Provide the [X, Y] coordinate of the cell's center where the given text is located.  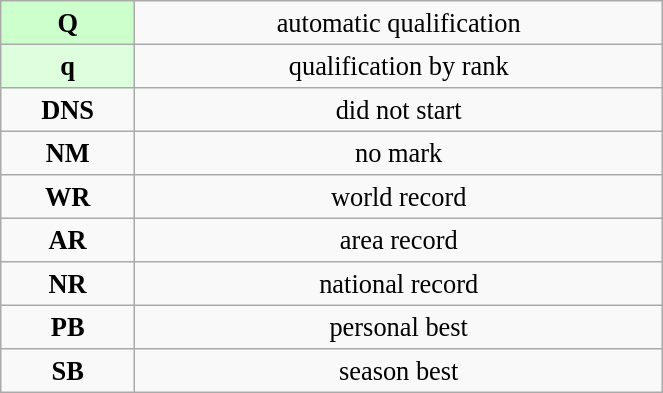
SB [68, 371]
no mark [399, 153]
national record [399, 284]
NM [68, 153]
area record [399, 240]
season best [399, 371]
Q [68, 22]
NR [68, 284]
automatic qualification [399, 22]
world record [399, 197]
personal best [399, 327]
DNS [68, 109]
qualification by rank [399, 66]
AR [68, 240]
PB [68, 327]
WR [68, 197]
q [68, 66]
did not start [399, 109]
